Output the (x, y) coordinate of the center of the cell containing the given text.  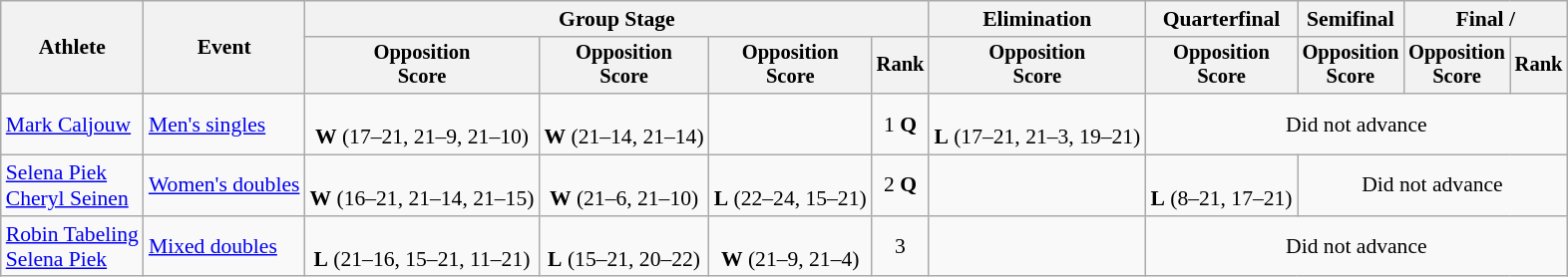
Quarterfinal (1221, 19)
Mixed doubles (224, 247)
Semifinal (1351, 19)
L (21–16, 15–21, 11–21) (421, 247)
L (17–21, 21–3, 19–21) (1037, 124)
W (21–9, 21–4) (790, 247)
W (16–21, 21–14, 21–15) (421, 185)
Final / (1485, 19)
Women's doubles (224, 185)
Event (224, 48)
Group Stage (616, 19)
Mark Caljouw (72, 124)
W (21–6, 21–10) (623, 185)
L (15–21, 20–22) (623, 247)
Selena PiekCheryl Seinen (72, 185)
Robin TabelingSelena Piek (72, 247)
Athlete (72, 48)
3 (901, 247)
W (17–21, 21–9, 21–10) (421, 124)
W (21–14, 21–14) (623, 124)
L (8–21, 17–21) (1221, 185)
Men's singles (224, 124)
Elimination (1037, 19)
1 Q (901, 124)
L (22–24, 15–21) (790, 185)
2 Q (901, 185)
